Find where the given text appears and provide that cell's center as [x, y] coordinate. 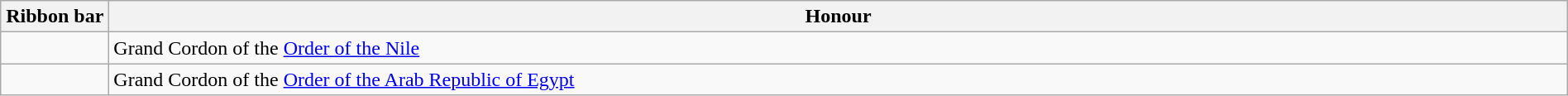
Honour [839, 17]
Grand Cordon of the Order of the Arab Republic of Egypt [839, 79]
Grand Cordon of the Order of the Nile [839, 48]
Ribbon bar [55, 17]
